Determine the (X, Y) coordinate at the center of the cell enclosing the given text.  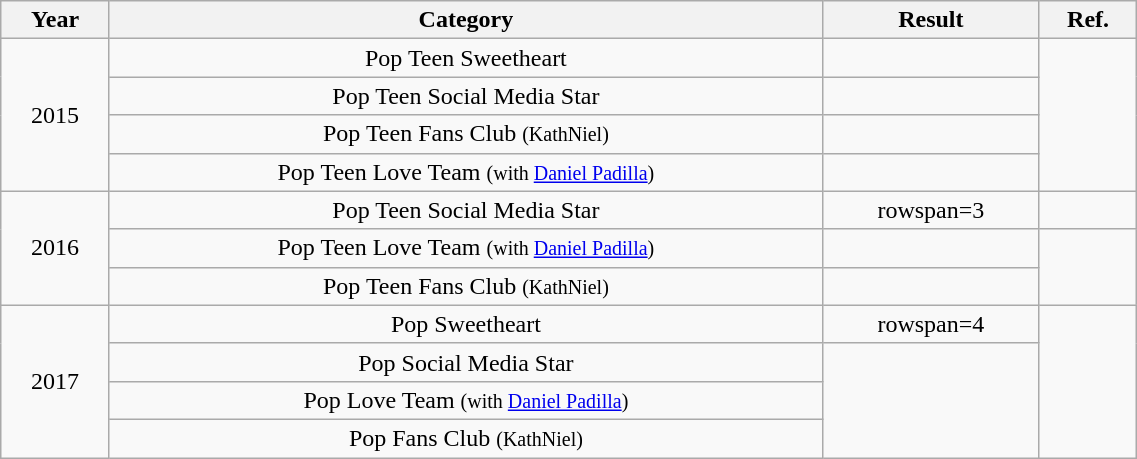
Category (466, 20)
Pop Love Team (with Daniel Padilla) (466, 400)
2015 (56, 115)
2017 (56, 381)
Pop Social Media Star (466, 362)
2016 (56, 248)
Pop Fans Club (KathNiel) (466, 438)
rowspan=3 (930, 210)
Pop Sweetheart (466, 324)
Ref. (1088, 20)
Year (56, 20)
Pop Teen Sweetheart (466, 58)
rowspan=4 (930, 324)
Result (930, 20)
